Determine the (x, y) coordinate at the center of the cell enclosing the given text.  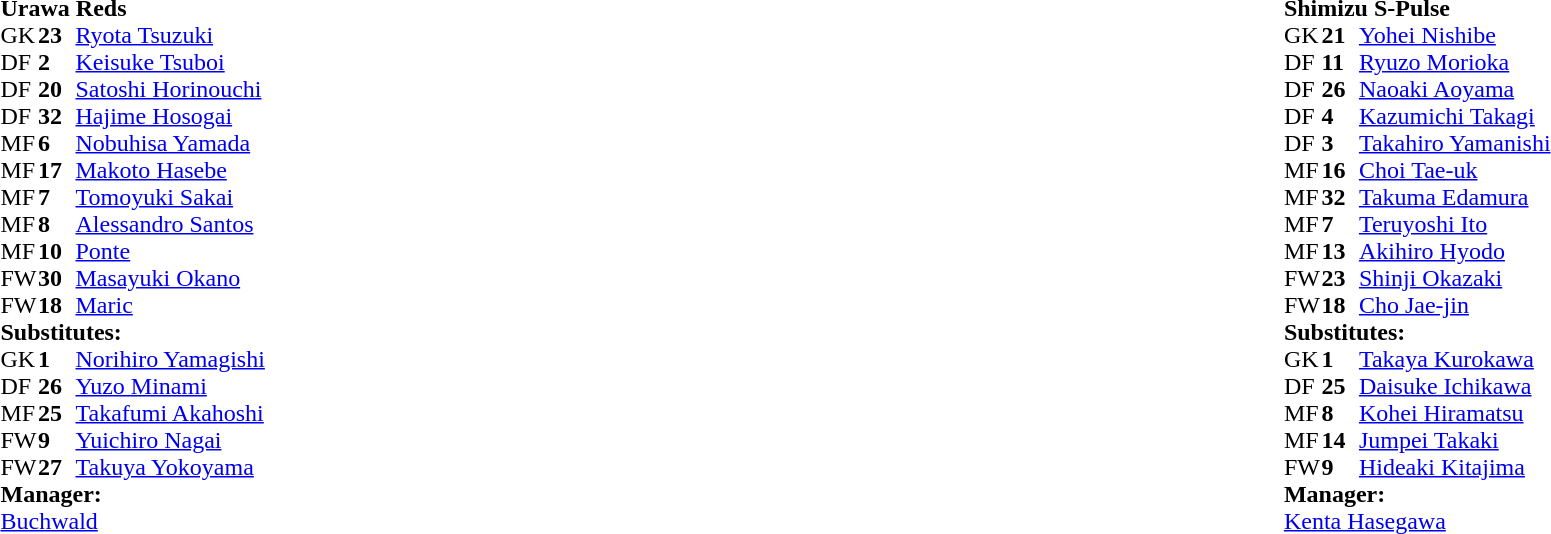
Maric (170, 306)
Ryota Tsuzuki (170, 36)
Teruyoshi Ito (1455, 224)
Cho Jae-jin (1455, 306)
Norihiro Yamagishi (170, 360)
13 (1340, 252)
Hajime Hosogai (170, 116)
Keisuke Tsuboi (170, 62)
Takahiro Yamanishi (1455, 144)
Yuichiro Nagai (170, 440)
3 (1340, 144)
4 (1340, 116)
Takuya Yokoyama (170, 468)
Tomoyuki Sakai (170, 198)
6 (57, 144)
20 (57, 90)
Hideaki Kitajima (1455, 468)
Takafumi Akahoshi (170, 414)
Makoto Hasebe (170, 170)
2 (57, 62)
27 (57, 468)
21 (1340, 36)
30 (57, 278)
10 (57, 252)
Alessandro Santos (170, 224)
Naoaki Aoyama (1455, 90)
Yuzo Minami (170, 386)
Daisuke Ichikawa (1455, 386)
Kohei Hiramatsu (1455, 414)
Akihiro Hyodo (1455, 252)
Masayuki Okano (170, 278)
Takaya Kurokawa (1455, 360)
Jumpei Takaki (1455, 440)
11 (1340, 62)
Ponte (170, 252)
Shinji Okazaki (1455, 278)
Nobuhisa Yamada (170, 144)
17 (57, 170)
Kazumichi Takagi (1455, 116)
Satoshi Horinouchi (170, 90)
Ryuzo Morioka (1455, 62)
Yohei Nishibe (1455, 36)
16 (1340, 170)
Takuma Edamura (1455, 198)
Choi Tae-uk (1455, 170)
14 (1340, 440)
